Scan for the cell matching the given text and deliver its [X, Y] coordinate at center. 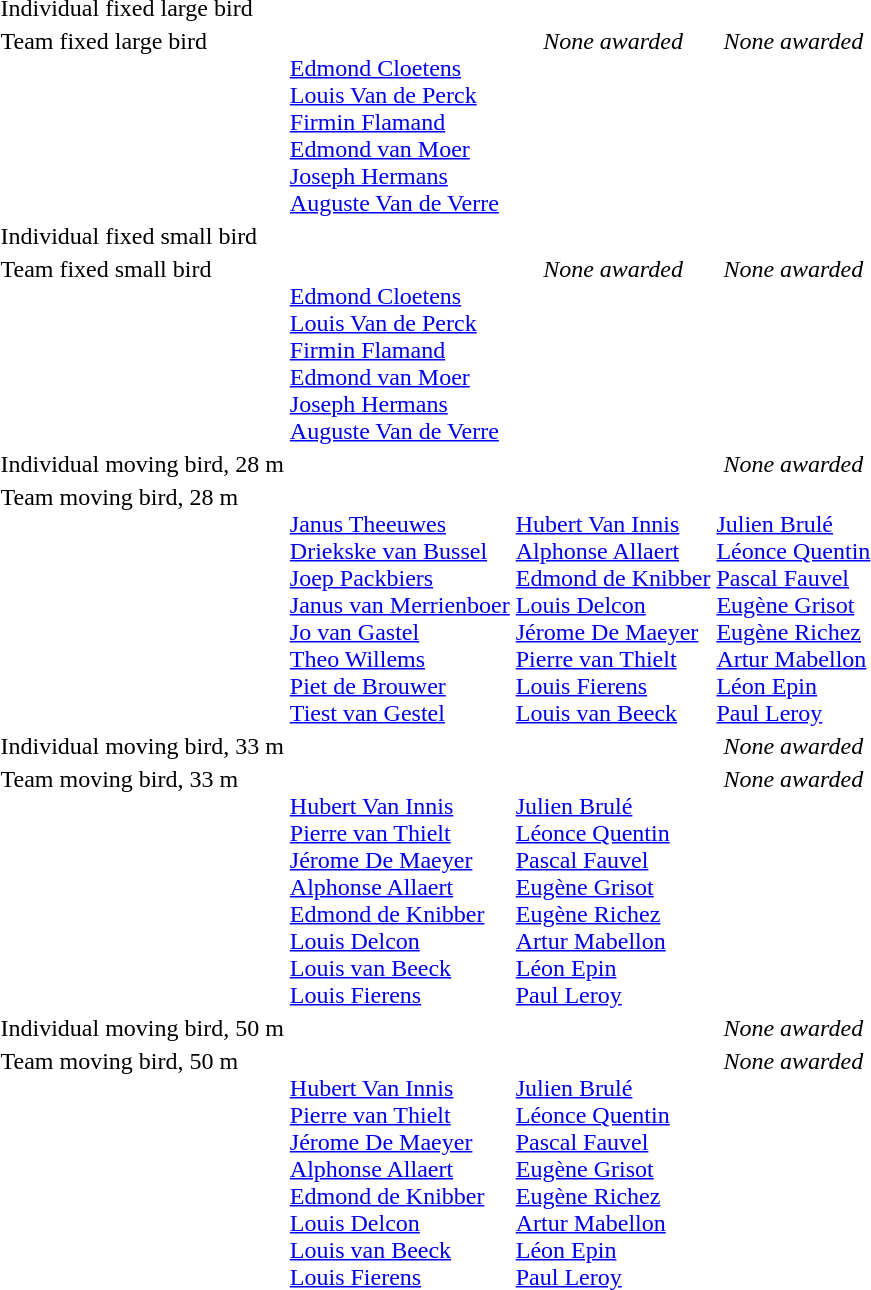
Janus TheeuwesDriekske van BusselJoep PackbiersJanus van MerrienboerJo van GastelTheo WillemsPiet de BrouwerTiest van Gestel [400, 605]
Hubert Van InnisAlphonse AllaertEdmond de KnibberLouis DelconJérome De MaeyerPierre van ThieltLouis FierensLouis van Beeck [613, 605]
Hubert Van InnisPierre van ThieltJérome De MaeyerAlphonse AllaertEdmond de KnibberLouis DelconLouis van BeeckLouis Fierens [400, 887]
Julien BruléLéonce QuentinPascal FauvelEugène GrisotEugène RichezArtur MabellonLéon EpinPaul Leroy [613, 887]
